Find where the given text appears and provide that cell's center as (X, Y) coordinate. 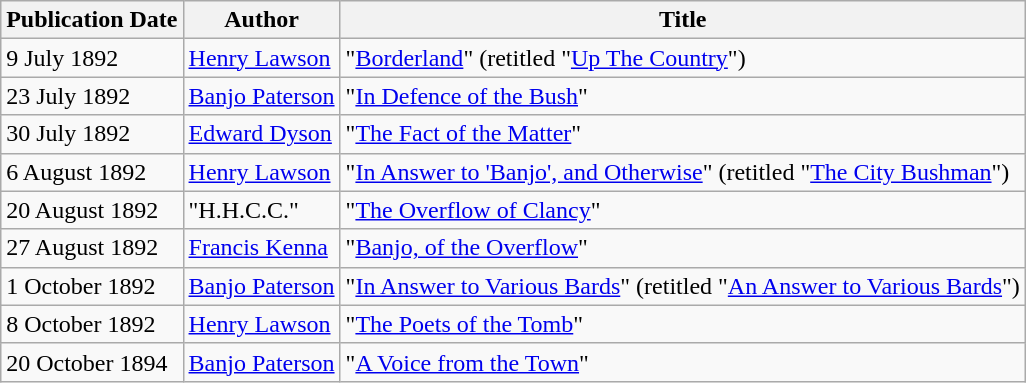
"Borderland" (retitled "Up The Country") (682, 58)
30 July 1892 (92, 134)
"In Answer to 'Banjo', and Otherwise" (retitled "The City Bushman") (682, 172)
Edward Dyson (262, 134)
27 August 1892 (92, 248)
20 October 1894 (92, 362)
Publication Date (92, 20)
Francis Kenna (262, 248)
8 October 1892 (92, 324)
9 July 1892 (92, 58)
20 August 1892 (92, 210)
"The Overflow of Clancy" (682, 210)
"In Answer to Various Bards" (retitled "An Answer to Various Bards") (682, 286)
"Banjo, of the Overflow" (682, 248)
"A Voice from the Town" (682, 362)
1 October 1892 (92, 286)
"In Defence of the Bush" (682, 96)
"The Fact of the Matter" (682, 134)
6 August 1892 (92, 172)
"H.H.C.C." (262, 210)
Title (682, 20)
Author (262, 20)
"The Poets of the Tomb" (682, 324)
23 July 1892 (92, 96)
